Find where the given text appears and provide that cell's center as (x, y) coordinate. 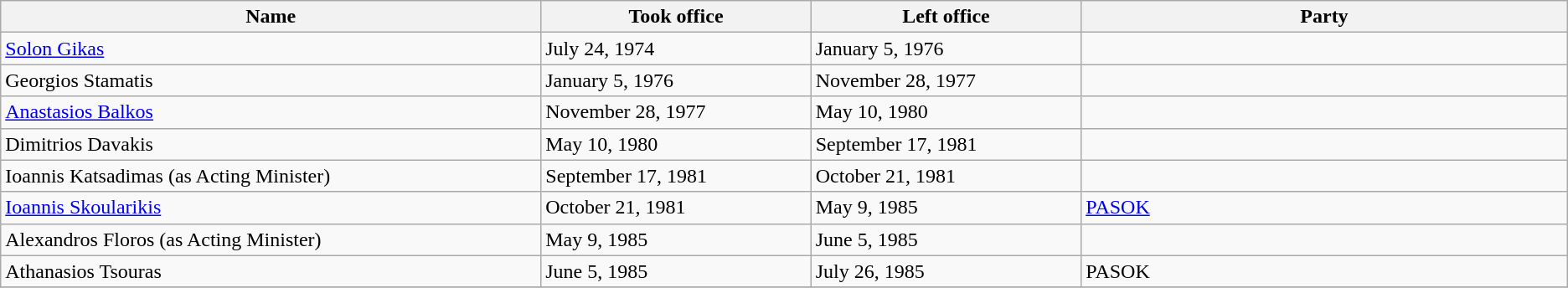
Left office (946, 17)
Party (1325, 17)
Solon Gikas (271, 49)
Anastasios Balkos (271, 112)
Georgios Stamatis (271, 80)
Took office (676, 17)
Athanasios Tsouras (271, 271)
Name (271, 17)
July 26, 1985 (946, 271)
Dimitrios Davakis (271, 144)
Ioannis Skoularikis (271, 208)
July 24, 1974 (676, 49)
Ioannis Katsadimas (as Acting Minister) (271, 176)
Alexandros Floros (as Acting Minister) (271, 239)
